Return [X, Y] of the center of cell containing provided text 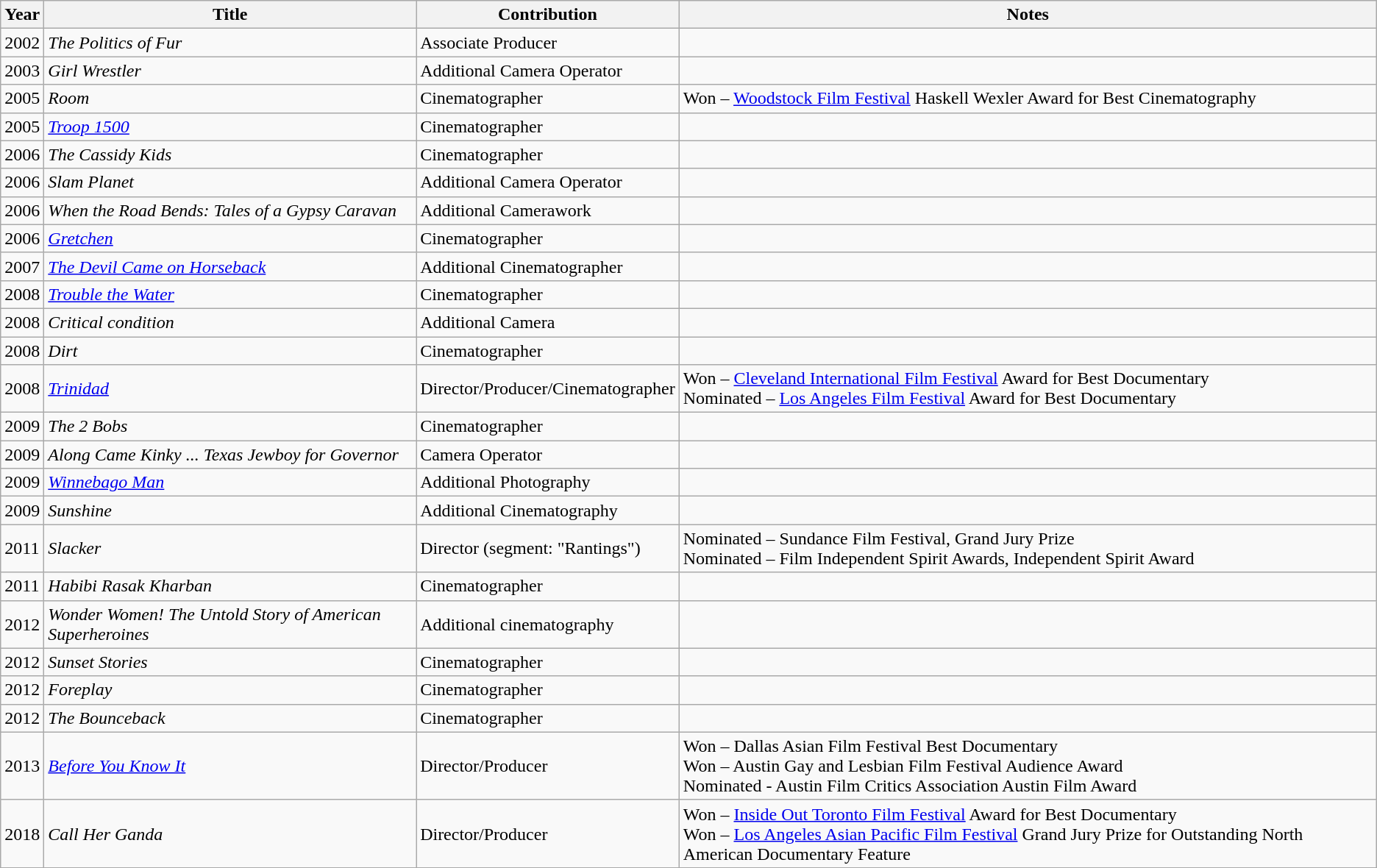
Habibi Rasak Kharban [230, 586]
Room [230, 99]
Title [230, 15]
Additional Cinematography [548, 511]
2002 [22, 43]
Additional cinematography [548, 624]
Won – Woodstock Film Festival Haskell Wexler Award for Best Cinematography [1028, 99]
Troop 1500 [230, 127]
Slam Planet [230, 182]
Sunset Stories [230, 662]
Before You Know It [230, 766]
Dirt [230, 351]
2013 [22, 766]
Year [22, 15]
Winnebago Man [230, 483]
Additional Cinematographer [548, 266]
Call Her Ganda [230, 833]
The Politics of Fur [230, 43]
When the Road Bends: Tales of a Gypsy Caravan [230, 210]
Contribution [548, 15]
Girl Wrestler [230, 71]
Notes [1028, 15]
Additional Camera [548, 322]
Trouble the Water [230, 294]
Director (segment: "Rantings") [548, 549]
2003 [22, 71]
The Devil Came on Horseback [230, 266]
2018 [22, 833]
Trinidad [230, 388]
2007 [22, 266]
Wonder Women! The Untold Story of American Superheroines [230, 624]
The Bounceback [230, 718]
Nominated – Sundance Film Festival, Grand Jury PrizeNominated – Film Independent Spirit Awards, Independent Spirit Award [1028, 549]
Along Came Kinky ... Texas Jewboy for Governor [230, 455]
Won – Cleveland International Film Festival Award for Best DocumentaryNominated – Los Angeles Film Festival Award for Best Documentary [1028, 388]
Critical condition [230, 322]
The Cassidy Kids [230, 154]
Associate Producer [548, 43]
Slacker [230, 549]
Additional Photography [548, 483]
The 2 Bobs [230, 427]
Sunshine [230, 511]
Director/Producer/Cinematographer [548, 388]
Gretchen [230, 238]
Foreplay [230, 690]
Camera Operator [548, 455]
Additional Camerawork [548, 210]
